Identify which cell holds the provided text, then report its [X, Y] central coordinate. 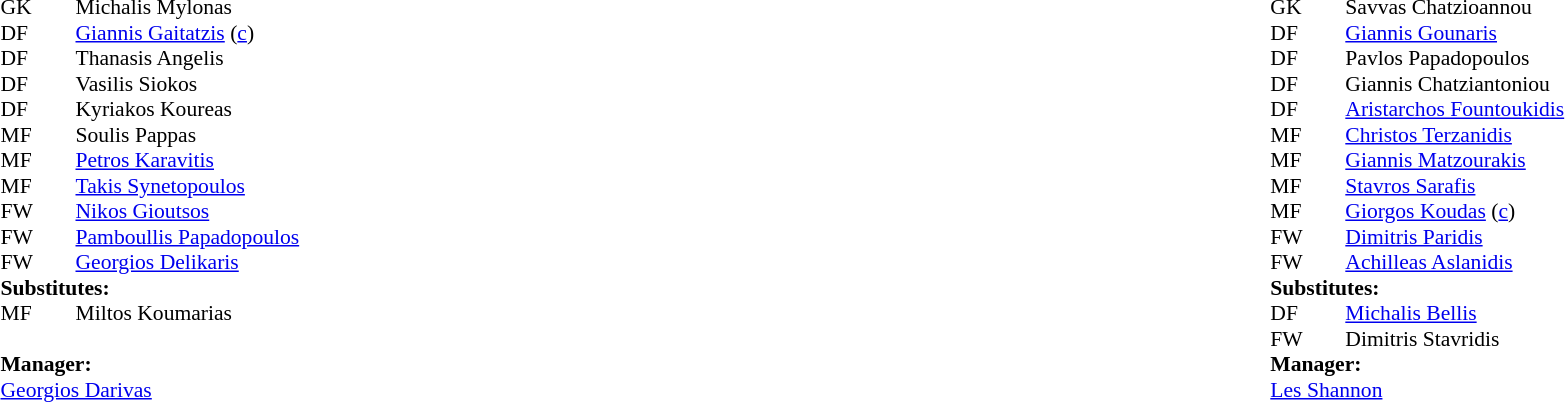
Christos Terzanidis [1454, 135]
Thanasis Angelis [188, 59]
Stavros Sarafis [1454, 186]
Soulis Pappas [188, 135]
Georgios Delikaris [188, 263]
Dimitris Stavridis [1454, 339]
Takis Synetopoulos [188, 186]
Michalis Bellis [1454, 313]
Miltos Koumarias [188, 313]
Aristarchos Fountoukidis [1454, 109]
Giannis Gaitatzis (c) [188, 33]
Nikos Gioutsos [188, 211]
Vasilis Siokos [188, 84]
Pamboullis Papadopoulos [188, 237]
Giannis Gounaris [1454, 33]
Kyriakos Koureas [188, 109]
Giannis Chatziantoniou [1454, 84]
Dimitris Paridis [1454, 237]
Petros Karavitis [188, 161]
Pavlos Papadopoulos [1454, 59]
Giannis Matzourakis [1454, 161]
Giorgos Koudas (c) [1454, 211]
Achilleas Aslanidis [1454, 263]
